Extract the (x, y) coordinate from the center of the cell holding the provided text.  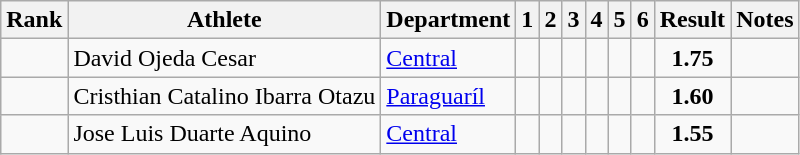
Notes (765, 20)
Department (448, 20)
1.60 (692, 96)
Paraguaríl (448, 96)
Rank (34, 20)
1.75 (692, 58)
1 (528, 20)
4 (596, 20)
5 (620, 20)
6 (642, 20)
Jose Luis Duarte Aquino (224, 134)
Cristhian Catalino Ibarra Otazu (224, 96)
3 (574, 20)
1.55 (692, 134)
David Ojeda Cesar (224, 58)
Athlete (224, 20)
Result (692, 20)
2 (550, 20)
